Capture the cell that displays the provided text and extract its [X, Y] central coordinate. 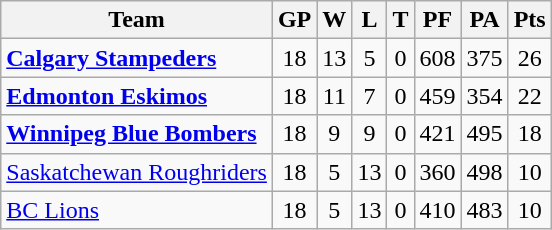
Calgary Stampeders [137, 58]
22 [530, 96]
Pts [530, 20]
BC Lions [137, 210]
GP [294, 20]
354 [484, 96]
459 [438, 96]
421 [438, 134]
Saskatchewan Roughriders [137, 172]
W [334, 20]
483 [484, 210]
Edmonton Eskimos [137, 96]
498 [484, 172]
360 [438, 172]
Winnipeg Blue Bombers [137, 134]
T [400, 20]
26 [530, 58]
L [370, 20]
7 [370, 96]
PF [438, 20]
375 [484, 58]
608 [438, 58]
410 [438, 210]
495 [484, 134]
PA [484, 20]
11 [334, 96]
Team [137, 20]
